Capture the cell that displays the provided text and extract its (x, y) central coordinate. 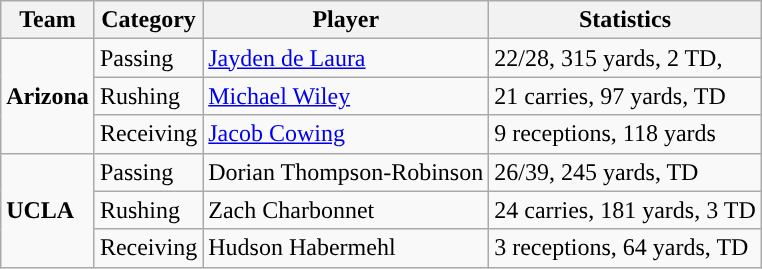
9 receptions, 118 yards (626, 134)
26/39, 245 yards, TD (626, 172)
UCLA (48, 210)
Player (346, 20)
21 carries, 97 yards, TD (626, 96)
Michael Wiley (346, 96)
Category (148, 20)
3 receptions, 64 yards, TD (626, 248)
24 carries, 181 yards, 3 TD (626, 210)
Statistics (626, 20)
Hudson Habermehl (346, 248)
Dorian Thompson-Robinson (346, 172)
22/28, 315 yards, 2 TD, (626, 58)
Jayden de Laura (346, 58)
Arizona (48, 96)
Zach Charbonnet (346, 210)
Team (48, 20)
Jacob Cowing (346, 134)
